Scan for the cell matching the given text and deliver its [X, Y] coordinate at center. 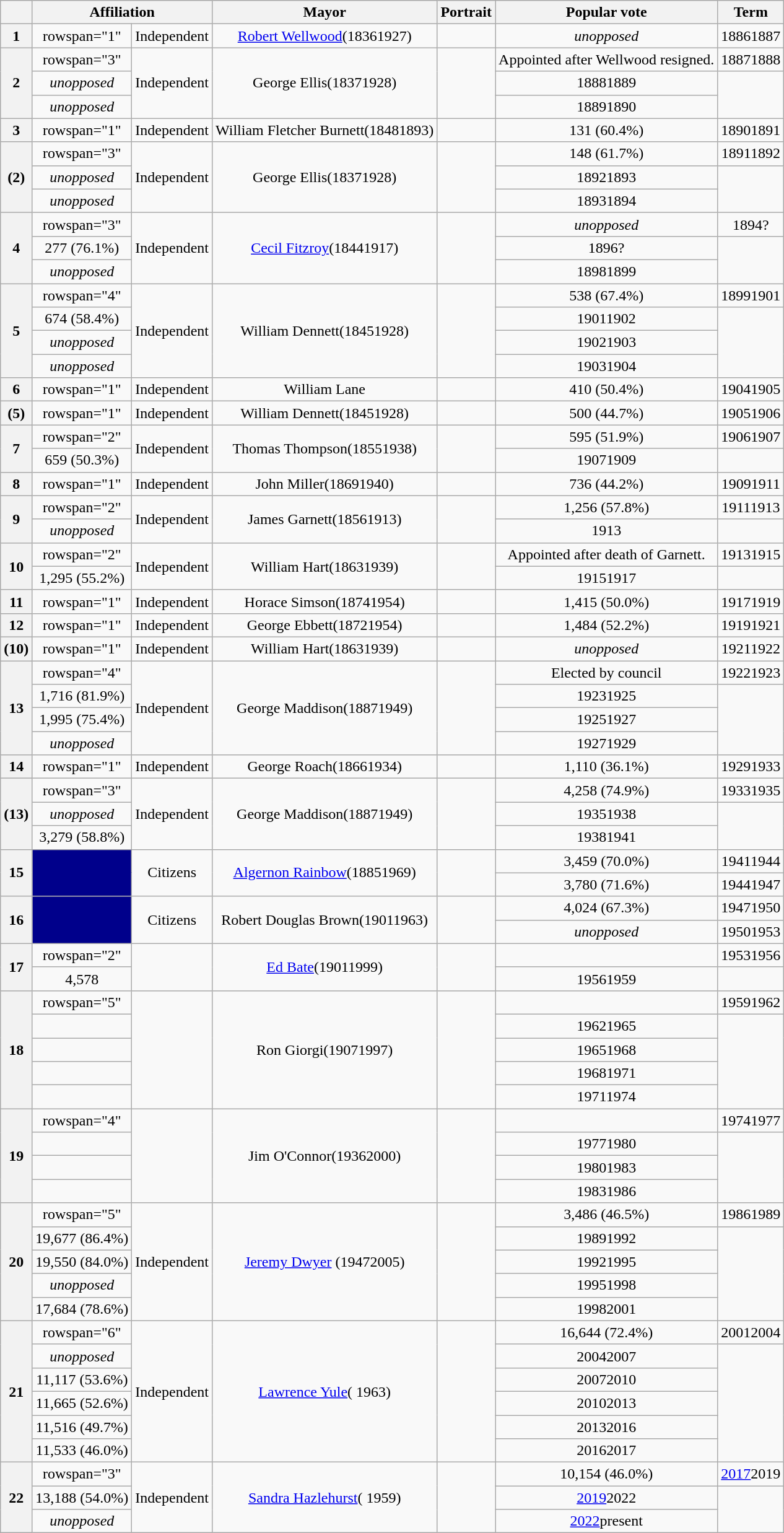
Robert Douglas Brown(19011963) [324, 920]
Jeremy Dwyer (19472005) [324, 1262]
4 [16, 248]
Affiliation [123, 12]
Ed Bate(19011999) [324, 967]
9 [16, 519]
20162017 [607, 1451]
Lawrence Yule( 1963) [324, 1391]
William Lane [324, 390]
Portrait [466, 12]
(5) [16, 413]
19681971 [607, 1073]
19711974 [607, 1097]
19861989 [751, 1215]
Robert Wellwood(18361927) [324, 36]
13,188 (54.0%) [82, 1498]
3 [16, 130]
James Garnett(18561913) [324, 519]
Elected by council [607, 672]
19061907 [751, 437]
19982001 [607, 1309]
4,258 (74.9%) [607, 790]
19011902 [607, 319]
18901891 [751, 130]
19501953 [751, 932]
18991901 [751, 295]
Algernon Rainbow(18851969) [324, 873]
1,256 (57.8%) [607, 507]
16,644 (72.4%) [607, 1332]
18861887 [751, 36]
18 [16, 1049]
John Miller(18691940) [324, 484]
19741977 [751, 1120]
19591962 [751, 1002]
4,578 [82, 979]
20 [16, 1262]
18891890 [607, 107]
22 [16, 1498]
Jim O'Connor(19362000) [324, 1156]
18981899 [607, 271]
18871888 [751, 59]
674 (58.4%) [82, 319]
19 [16, 1156]
19231925 [607, 696]
10 [16, 566]
19151917 [607, 578]
19921995 [607, 1262]
20042007 [607, 1356]
1,995 (75.4%) [82, 720]
19951998 [607, 1285]
1,415 (50.0%) [607, 601]
18881889 [607, 83]
18911892 [751, 154]
18931894 [607, 201]
659 (50.3%) [82, 460]
131 (60.4%) [607, 130]
19411944 [751, 861]
3,279 (58.8%) [82, 837]
1,110 (36.1%) [607, 767]
20172019 [751, 1474]
19111913 [751, 507]
6 [16, 390]
538 (67.4%) [607, 295]
11,516 (49.7%) [82, 1426]
17 [16, 967]
5 [16, 331]
7 [16, 448]
19441947 [751, 884]
19561959 [607, 979]
(13) [16, 814]
Thomas Thompson(18551938) [324, 448]
19211922 [751, 649]
20012004 [751, 1332]
Popular vote [607, 12]
10,154 (46.0%) [607, 1474]
19771980 [607, 1144]
13 [16, 707]
14 [16, 767]
Horace Simson(18741954) [324, 601]
2 [16, 83]
Cecil Fitzroy(18441917) [324, 248]
1,716 (81.9%) [82, 696]
1 [16, 36]
11,117 (53.6%) [82, 1379]
19221923 [751, 672]
11,665 (52.6%) [82, 1403]
736 (44.2%) [607, 484]
19051906 [751, 413]
20102013 [607, 1403]
19,550 (84.0%) [82, 1262]
19021903 [607, 343]
15 [16, 873]
18921893 [607, 177]
1,295 (55.2%) [82, 578]
8 [16, 484]
1894? [751, 224]
4,024 (67.3%) [607, 908]
12 [16, 625]
1913 [607, 531]
595 (51.9%) [607, 437]
3,486 (46.5%) [607, 1215]
500 (44.7%) [607, 413]
19131915 [751, 554]
11 [16, 601]
410 (50.4%) [607, 390]
Ron Giorgi(19071997) [324, 1049]
3,780 (71.6%) [607, 884]
19331935 [751, 790]
George Roach(18661934) [324, 767]
20192022 [607, 1498]
19251927 [607, 720]
19351938 [607, 814]
19621965 [607, 1026]
Appointed after death of Garnett. [607, 554]
1,484 (52.2%) [607, 625]
19091911 [751, 484]
19031904 [607, 366]
rowspan="6" [82, 1332]
George Ebbett(18721954) [324, 625]
William Fletcher Burnett(18481893) [324, 130]
19381941 [607, 837]
16 [16, 920]
19191921 [751, 625]
19171919 [751, 601]
148 (61.7%) [607, 154]
19801983 [607, 1168]
19041905 [751, 390]
Sandra Hazlehurst( 1959) [324, 1498]
(10) [16, 649]
2022present [607, 1521]
21 [16, 1391]
20072010 [607, 1379]
11,533 (46.0%) [82, 1451]
(2) [16, 177]
20132016 [607, 1426]
19651968 [607, 1050]
19531956 [751, 955]
277 (76.1%) [82, 248]
19831986 [607, 1191]
Term [751, 12]
19291933 [751, 767]
19,677 (86.4%) [82, 1238]
Appointed after Wellwood resigned. [607, 59]
19891992 [607, 1238]
19271929 [607, 743]
Mayor [324, 12]
19071909 [607, 460]
17,684 (78.6%) [82, 1309]
3,459 (70.0%) [607, 861]
19471950 [751, 908]
1896? [607, 248]
